Search for the cell housing the specified text and yield its (X, Y) center coordinate. 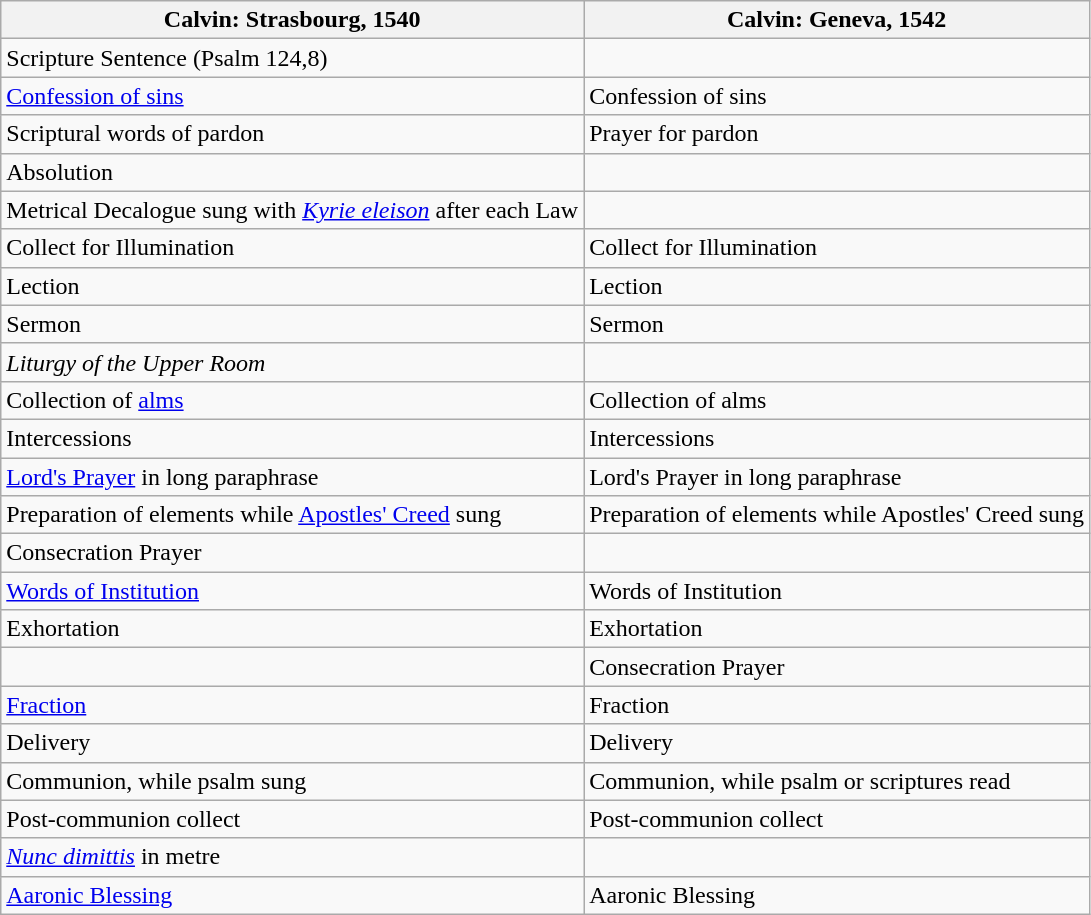
Calvin: Geneva, 1542 (837, 20)
Absolution (292, 172)
Communion, while psalm sung (292, 781)
Calvin: Strasbourg, 1540 (292, 20)
Communion, while psalm or scriptures read (837, 781)
Prayer for pardon (837, 134)
Nunc dimittis in metre (292, 857)
Scriptural words of pardon (292, 134)
Metrical Decalogue sung with Kyrie eleison after each Law (292, 210)
Liturgy of the Upper Room (292, 362)
Scripture Sentence (Psalm 124,8) (292, 58)
